Capture the cell that displays the provided text and extract its [x, y] central coordinate. 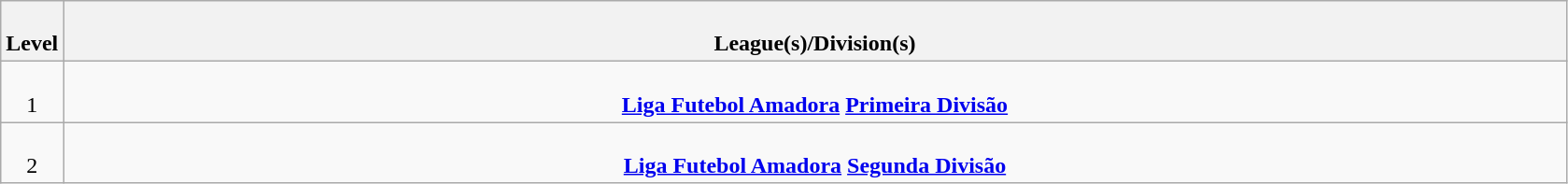
League(s)/Division(s) [814, 32]
1 [32, 92]
Level [32, 32]
Liga Futebol Amadora Segunda Divisão [814, 153]
2 [32, 153]
Liga Futebol Amadora Primeira Divisão [814, 92]
